Detect which cell encompasses the target text, then output its [X, Y] center coordinate. 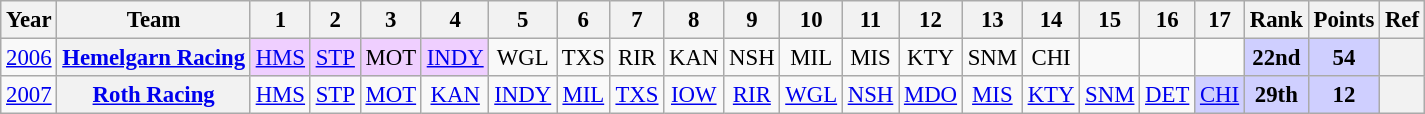
Points [1344, 20]
2006 [29, 58]
Rank [1276, 20]
DET [1168, 95]
22nd [1276, 58]
2007 [29, 95]
6 [583, 20]
10 [811, 20]
2 [335, 20]
8 [694, 20]
14 [1050, 20]
9 [752, 20]
Hemelgarn Racing [154, 58]
4 [455, 20]
1 [280, 20]
13 [992, 20]
Roth Racing [154, 95]
3 [390, 20]
11 [870, 20]
29th [1276, 95]
54 [1344, 58]
7 [637, 20]
17 [1220, 20]
Year [29, 20]
16 [1168, 20]
Team [154, 20]
MDO [931, 95]
15 [1110, 20]
5 [523, 20]
Ref [1402, 20]
IOW [694, 95]
